From the cell containing the given text, extract its center point as (X, Y) coordinate. 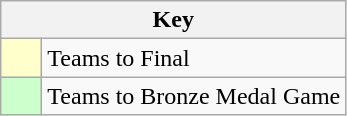
Key (174, 20)
Teams to Bronze Medal Game (194, 96)
Teams to Final (194, 58)
